Identify which cell holds the provided text, then report its [x, y] central coordinate. 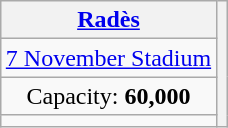
Radès [108, 20]
7 November Stadium [108, 58]
Capacity: 60,000 [108, 96]
